Find where the given text appears and provide that cell's center as [x, y] coordinate. 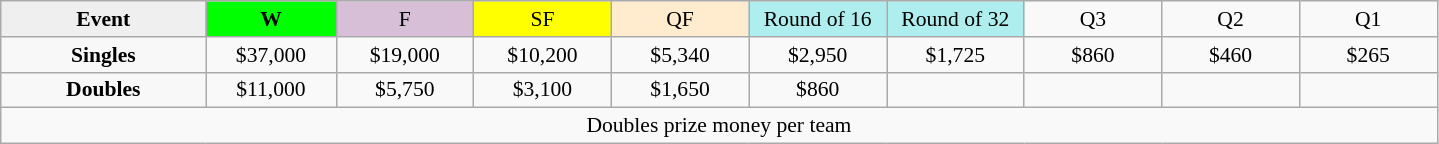
Q1 [1368, 19]
Doubles [104, 90]
Q3 [1093, 19]
F [405, 19]
$3,100 [543, 90]
$5,340 [680, 55]
Doubles prize money per team [719, 126]
$10,200 [543, 55]
$460 [1231, 55]
$37,000 [271, 55]
$11,000 [271, 90]
$265 [1368, 55]
Event [104, 19]
Singles [104, 55]
$1,650 [680, 90]
Round of 32 [955, 19]
SF [543, 19]
$2,950 [818, 55]
QF [680, 19]
Q2 [1231, 19]
$19,000 [405, 55]
Round of 16 [818, 19]
W [271, 19]
$5,750 [405, 90]
$1,725 [955, 55]
